Determine the (X, Y) coordinate at the center of the cell enclosing the given text.  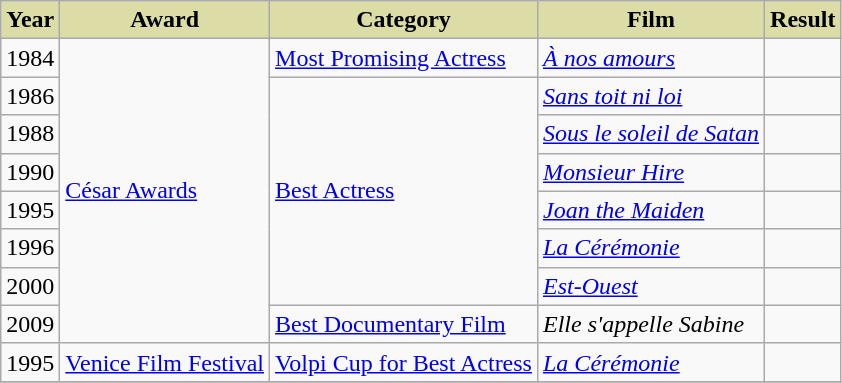
Monsieur Hire (650, 172)
Best Actress (404, 191)
1990 (30, 172)
Sous le soleil de Satan (650, 134)
Result (803, 20)
Joan the Maiden (650, 210)
Elle s'appelle Sabine (650, 324)
César Awards (165, 191)
1996 (30, 248)
Venice Film Festival (165, 362)
Volpi Cup for Best Actress (404, 362)
2009 (30, 324)
2000 (30, 286)
Sans toit ni loi (650, 96)
Award (165, 20)
1984 (30, 58)
1988 (30, 134)
Year (30, 20)
À nos amours (650, 58)
Most Promising Actress (404, 58)
Est-Ouest (650, 286)
Category (404, 20)
1986 (30, 96)
Film (650, 20)
Best Documentary Film (404, 324)
